Extract the [x, y] coordinate from the center of the cell holding the provided text.  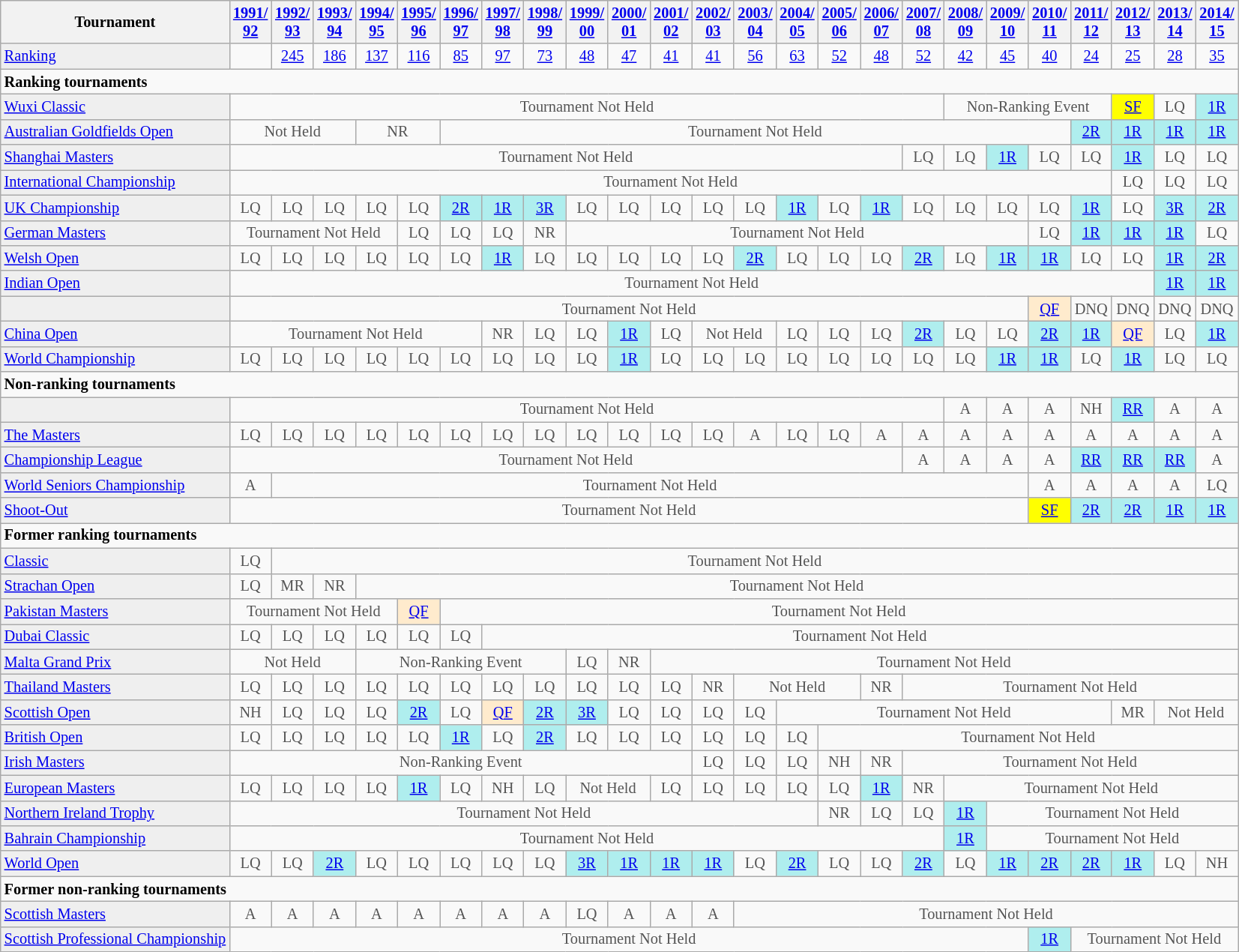
World Seniors Championship [115, 485]
Dubai Classic [115, 636]
35 [1217, 56]
97 [503, 56]
Ranking tournaments [619, 82]
24 [1091, 56]
Scottish Professional Championship [115, 939]
28 [1175, 56]
1999/00 [587, 22]
25 [1133, 56]
China Open [115, 334]
2011/12 [1091, 22]
UK Championship [115, 208]
Scottish Masters [115, 914]
German Masters [115, 233]
1996/97 [461, 22]
Northern Ireland Trophy [115, 813]
1998/99 [545, 22]
40 [1049, 56]
73 [545, 56]
International Championship [115, 182]
2010/11 [1049, 22]
2001/02 [671, 22]
The Masters [115, 435]
Welsh Open [115, 258]
Former non-ranking tournaments [619, 889]
47 [629, 56]
Wuxi Classic [115, 106]
Malta Grand Prix [115, 662]
45 [1007, 56]
World Championship [115, 359]
2006/07 [881, 22]
2012/13 [1133, 22]
1997/98 [503, 22]
Tournament [115, 22]
137 [376, 56]
Irish Masters [115, 762]
Shoot-Out [115, 510]
186 [334, 56]
2005/06 [839, 22]
2000/01 [629, 22]
2004/05 [797, 22]
British Open [115, 738]
245 [292, 56]
1995/96 [419, 22]
1993/94 [334, 22]
Scottish Open [115, 712]
Strachan Open [115, 586]
Pakistan Masters [115, 611]
85 [461, 56]
2007/08 [923, 22]
Indian Open [115, 283]
World Open [115, 864]
63 [797, 56]
1991/92 [250, 22]
Thailand Masters [115, 687]
Championship League [115, 460]
Former ranking tournaments [619, 535]
Non-ranking tournaments [619, 385]
Shanghai Masters [115, 157]
1994/95 [376, 22]
Australian Goldfields Open [115, 132]
Classic [115, 561]
Bahrain Championship [115, 838]
42 [965, 56]
2013/14 [1175, 22]
2014/15 [1217, 22]
2002/03 [713, 22]
56 [755, 56]
Ranking [115, 56]
European Masters [115, 788]
116 [419, 56]
2008/09 [965, 22]
2003/04 [755, 22]
1992/93 [292, 22]
2009/10 [1007, 22]
